From the cell containing the given text, extract its center point as (x, y) coordinate. 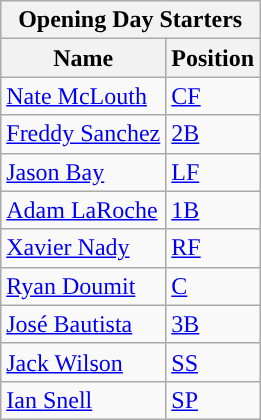
Opening Day Starters (130, 20)
Ryan Doumit (84, 286)
RF (213, 248)
Xavier Nady (84, 248)
Adam LaRoche (84, 210)
C (213, 286)
Freddy Sanchez (84, 134)
LF (213, 172)
2B (213, 134)
Jack Wilson (84, 362)
SP (213, 400)
Name (84, 58)
1B (213, 210)
SS (213, 362)
Position (213, 58)
3B (213, 324)
José Bautista (84, 324)
Nate McLouth (84, 96)
CF (213, 96)
Jason Bay (84, 172)
Ian Snell (84, 400)
